Pinpoint the cell where the given text exists, returning its [x, y] midpoint coordinate. 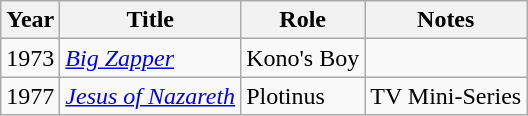
Big Zapper [150, 58]
Title [150, 20]
Year [30, 20]
Notes [446, 20]
Kono's Boy [303, 58]
TV Mini-Series [446, 96]
1973 [30, 58]
1977 [30, 96]
Plotinus [303, 96]
Jesus of Nazareth [150, 96]
Role [303, 20]
